Locate the cell with the specified text and output its (X, Y) center coordinate. 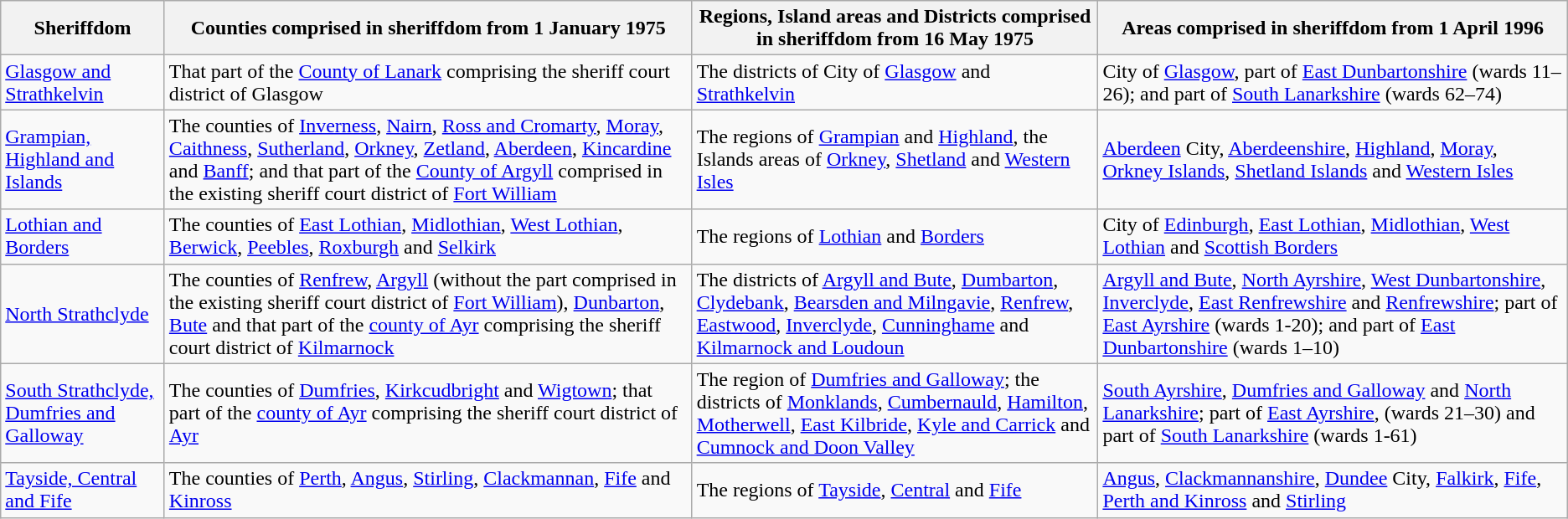
The counties of Dumfries, Kirkcudbright and Wigtown; that part of the county of Ayr comprising the sheriff court district of Ayr (428, 414)
North Strathclyde (83, 313)
Angus, Clackmannanshire, Dundee City, Falkirk, Fife, Perth and Kinross and Stirling (1333, 491)
Regions, Island areas and Districts comprised in sheriffdom from 16 May 1975 (895, 28)
The counties of Perth, Angus, Stirling, Clackmannan, Fife and Kinross (428, 491)
Grampian, Highland and Islands (83, 159)
The districts of Argyll and Bute, Dumbarton, Clydebank, Bearsden and Milngavie, Renfrew, Eastwood, Inverclyde, Cunninghame and Kilmarnock and Loudoun (895, 313)
South Strathclyde, Dumfries and Galloway (83, 414)
That part of the County of Lanark comprising the sheriff court district of Glasgow (428, 82)
Lothian and Borders (83, 236)
Counties comprised in sheriffdom from 1 January 1975 (428, 28)
The regions of Grampian and Highland, the Islands areas of Orkney, Shetland and Western Isles (895, 159)
Areas comprised in sheriffdom from 1 April 1996 (1333, 28)
City of Edinburgh, East Lothian, Midlothian, West Lothian and Scottish Borders (1333, 236)
The regions of Tayside, Central and Fife (895, 491)
The regions of Lothian and Borders (895, 236)
The districts of City of Glasgow and Strathkelvin (895, 82)
The counties of East Lothian, Midlothian, West Lothian, Berwick, Peebles, Roxburgh and Selkirk (428, 236)
Sheriffdom (83, 28)
City of Glasgow, part of East Dunbartonshire (wards 11–26); and part of South Lanarkshire (wards 62–74) (1333, 82)
Tayside, Central and Fife (83, 491)
South Ayrshire, Dumfries and Galloway and North Lanarkshire; part of East Ayrshire, (wards 21–30) and part of South Lanarkshire (wards 1-61) (1333, 414)
Glasgow and Strathkelvin (83, 82)
Aberdeen City, Aberdeenshire, Highland, Moray, Orkney Islands, Shetland Islands and Western Isles (1333, 159)
